Locate the cell with the specified text and output its [X, Y] center coordinate. 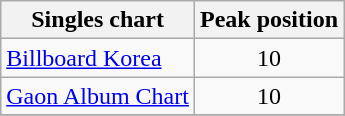
Billboard Korea [98, 58]
Gaon Album Chart [98, 96]
Peak position [268, 20]
Singles chart [98, 20]
